Search for the cell housing the specified text and yield its [X, Y] center coordinate. 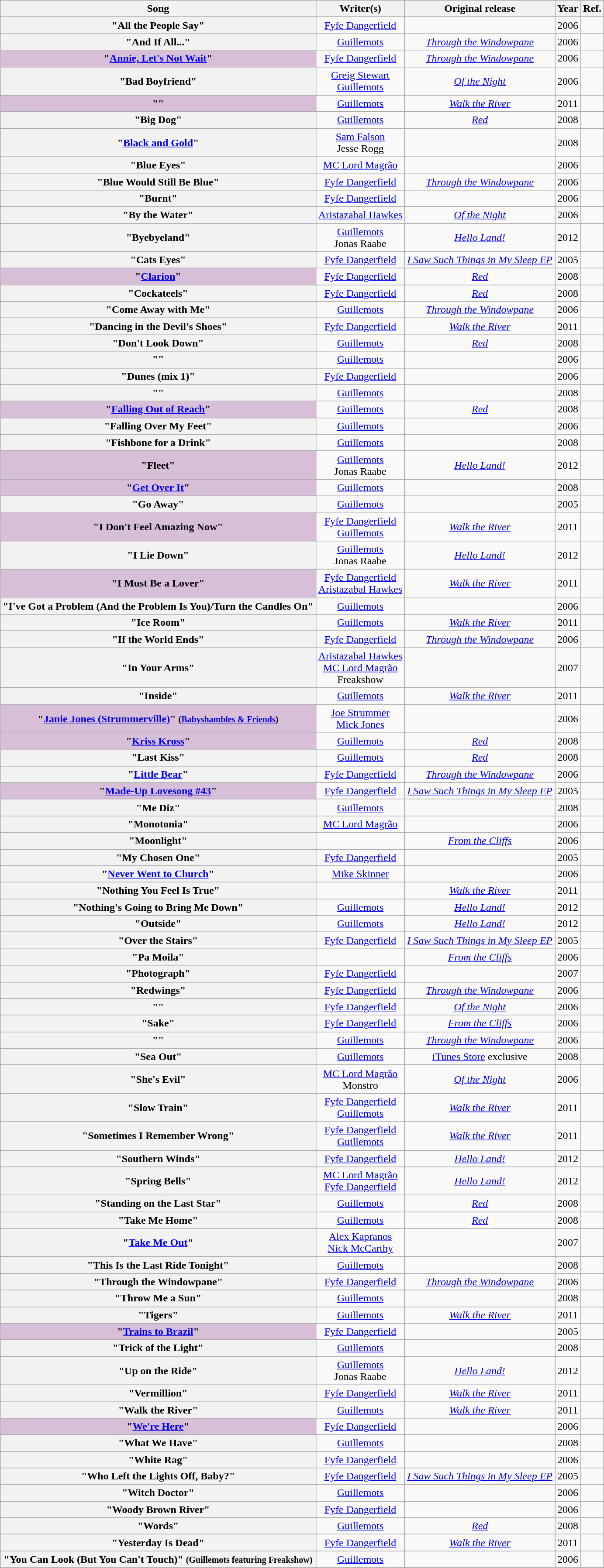
"What We Have" [158, 1443]
"Inside" [158, 696]
"If the World Ends" [158, 639]
Original release [480, 9]
"Get Over It" [158, 487]
Alex KapranosNick McCarthy [360, 1243]
iTunes Store exclusive [480, 1057]
"Who Left the Lights Off, Baby?" [158, 1476]
"Annie, Let's Not Wait" [158, 58]
"Throw Me a Sun" [158, 1298]
"I've Got a Problem (And the Problem Is You)/Turn the Candles On" [158, 606]
"She's Evil" [158, 1079]
Greig StewartGuillemots [360, 81]
"Witch Doctor" [158, 1493]
"Never Went to Church" [158, 874]
Joe StrummerMick Jones [360, 718]
"Over the Stairs" [158, 940]
"Byebyeland" [158, 237]
"Janie Jones (Strummerville)" (Babyshambles & Friends) [158, 718]
"My Chosen One" [158, 858]
"Sea Out" [158, 1057]
"Me Diz" [158, 807]
"Take Me Out" [158, 1243]
"Cockateels" [158, 293]
"Dancing in the Devil's Shoes" [158, 326]
"Nothing's Going to Bring Me Down" [158, 907]
"Falling Out of Reach" [158, 409]
"All the People Say" [158, 25]
"Walk the River" [158, 1410]
"Falling Over My Feet" [158, 426]
"Ice Room" [158, 623]
"Vermillion" [158, 1393]
"I Don't Feel Amazing Now" [158, 526]
"Sake" [158, 1023]
"Burnt" [158, 198]
"Black and Gold" [158, 142]
"Pa Moila" [158, 957]
"Trick of the Light" [158, 1348]
"Bad Boyfriend" [158, 81]
Sam FalsonJesse Rogg [360, 142]
"Trains to Brazil" [158, 1331]
"Slow Train" [158, 1108]
"Yesterday Is Dead" [158, 1543]
"And If All..." [158, 42]
"Spring Bells" [158, 1181]
"Cats Eyes" [158, 260]
"Photograph" [158, 974]
"Blue Eyes" [158, 165]
Fyfe DangerfieldAristazabal Hawkes [360, 584]
"I Must Be a Lover" [158, 584]
"Kriss Kross" [158, 741]
"Take Me Home" [158, 1220]
Ref. [592, 9]
"Nothing You Feel Is True" [158, 891]
Song [158, 9]
"Go Away" [158, 504]
Writer(s) [360, 9]
"Woody Brown River" [158, 1510]
MC Lord MagrãoFyfe Dangerfield [360, 1181]
"Words" [158, 1526]
"Big Dog" [158, 120]
"By the Water" [158, 215]
"Clarion" [158, 277]
Aristazabal HawkesMC Lord MagrãoFreakshow [360, 668]
"Tigers" [158, 1315]
"Redwings" [158, 990]
Year [568, 9]
"Up on the Ride" [158, 1370]
"Come Away with Me" [158, 310]
"Last Kiss" [158, 758]
"Don't Look Down" [158, 343]
"Made-Up Lovesong #43" [158, 791]
Mike Skinner [360, 874]
"Sometimes I Remember Wrong" [158, 1136]
"You Can Look (But You Can't Touch)" (Guillemots featuring Freakshow) [158, 1559]
"In Your Arms" [158, 668]
MC Lord MagrãoMonstro [360, 1079]
"White Rag" [158, 1460]
"This Is the Last Ride Tonight" [158, 1265]
"We're Here" [158, 1426]
"Fleet" [158, 465]
Aristazabal Hawkes [360, 215]
"Through the Windowpane" [158, 1282]
"Monotonia" [158, 824]
"Blue Would Still Be Blue" [158, 182]
"Fishbone for a Drink" [158, 443]
"I Lie Down" [158, 555]
"Little Bear" [158, 774]
"Moonlight" [158, 841]
"Outside" [158, 924]
"Southern Winds" [158, 1159]
"Dunes (mix 1)" [158, 376]
"Standing on the Last Star" [158, 1204]
